Detect which cell encompasses the target text, then output its (x, y) center coordinate. 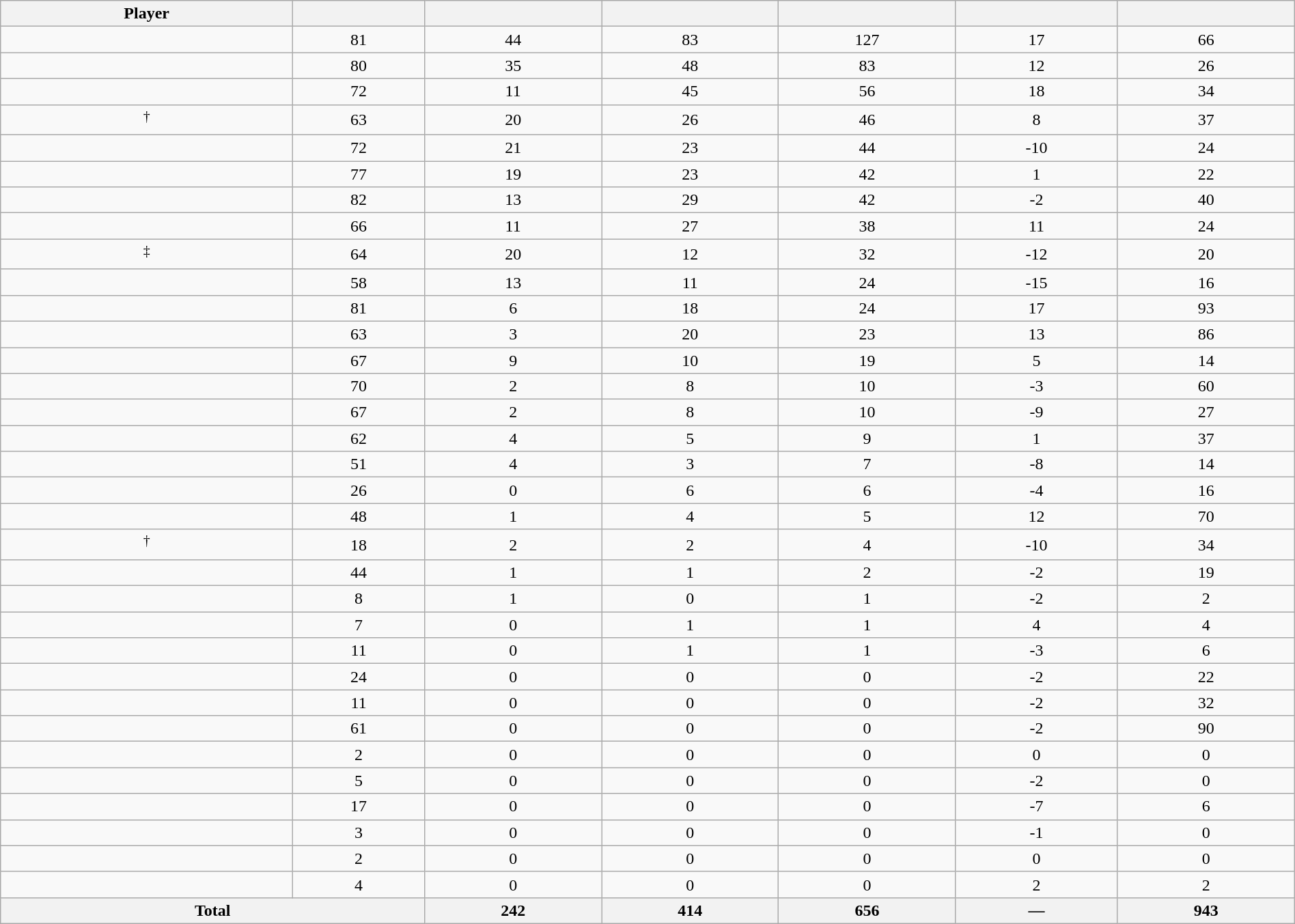
35 (514, 66)
242 (514, 910)
29 (690, 200)
Total (213, 910)
90 (1206, 729)
80 (359, 66)
64 (359, 254)
-7 (1037, 807)
56 (867, 92)
-1 (1037, 832)
127 (867, 40)
86 (1206, 334)
45 (690, 92)
— (1037, 910)
-12 (1037, 254)
58 (359, 282)
-8 (1037, 464)
656 (867, 910)
38 (867, 226)
-9 (1037, 412)
77 (359, 174)
‡ (147, 254)
62 (359, 438)
93 (1206, 308)
60 (1206, 387)
-15 (1037, 282)
414 (690, 910)
82 (359, 200)
40 (1206, 200)
46 (867, 120)
-4 (1037, 490)
51 (359, 464)
21 (514, 148)
Player (147, 14)
61 (359, 729)
943 (1206, 910)
